Return the (X, Y) coordinate for the center point of the cell that contains the specified text.  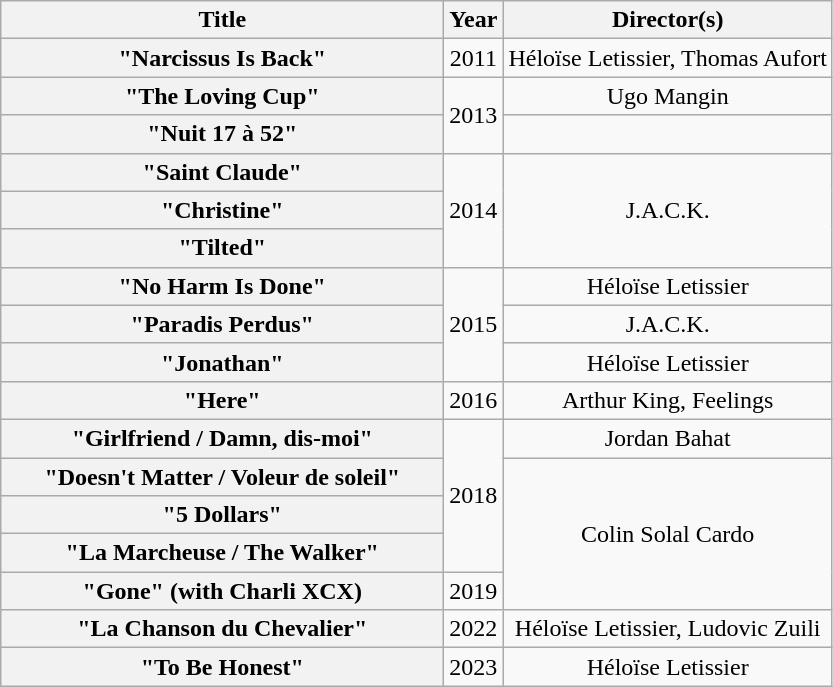
Colin Solal Cardo (668, 534)
2016 (474, 400)
"Jonathan" (222, 362)
2011 (474, 58)
"Nuit 17 à 52" (222, 134)
Ugo Mangin (668, 96)
"Girlfriend / Damn, dis-moi" (222, 438)
"La Chanson du Chevalier" (222, 629)
Year (474, 20)
Title (222, 20)
2015 (474, 324)
"Paradis Perdus" (222, 324)
2018 (474, 495)
"Saint Claude" (222, 172)
2019 (474, 591)
Arthur King, Feelings (668, 400)
"Here" (222, 400)
"Gone" (with Charli XCX) (222, 591)
2013 (474, 115)
Jordan Bahat (668, 438)
"No Harm Is Done" (222, 286)
"Doesn't Matter / Voleur de soleil" (222, 477)
"Narcissus Is Back" (222, 58)
"Tilted" (222, 248)
"Christine" (222, 210)
"The Loving Cup" (222, 96)
Héloïse Letissier, Ludovic Zuili (668, 629)
"5 Dollars" (222, 515)
2023 (474, 667)
Director(s) (668, 20)
"To Be Honest" (222, 667)
"La Marcheuse / The Walker" (222, 553)
Héloïse Letissier, Thomas Aufort (668, 58)
2022 (474, 629)
2014 (474, 210)
